Return [x, y] of the center of cell containing provided text 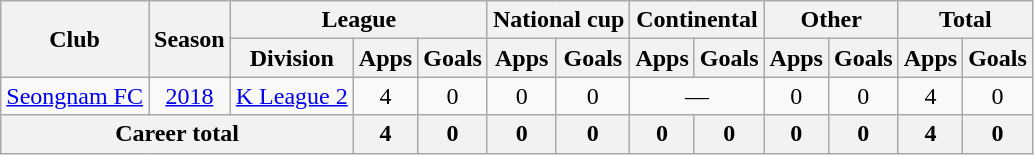
Total [965, 20]
National cup [558, 20]
Division [292, 58]
Career total [178, 134]
Continental [697, 20]
League [358, 20]
K League 2 [292, 96]
Season [189, 39]
Other [831, 20]
Club [75, 39]
2018 [189, 96]
Seongnam FC [75, 96]
— [697, 96]
